Extract the (x, y) coordinate from the center of the cell holding the provided text.  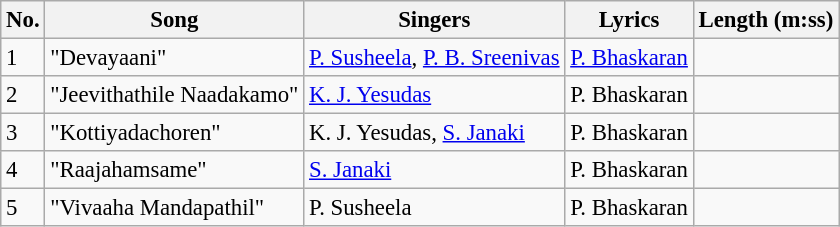
Singers (434, 20)
3 (23, 133)
"Devayaani" (174, 58)
S. Janaki (434, 170)
"Vivaaha Mandapathil" (174, 208)
K. J. Yesudas (434, 95)
2 (23, 95)
P. Susheela (434, 208)
Lyrics (629, 20)
Song (174, 20)
4 (23, 170)
1 (23, 58)
"Jeevithathile Naadakamo" (174, 95)
"Kottiyadachoren" (174, 133)
P. Susheela, P. B. Sreenivas (434, 58)
Length (m:ss) (766, 20)
5 (23, 208)
K. J. Yesudas, S. Janaki (434, 133)
No. (23, 20)
"Raajahamsame" (174, 170)
